Detect which cell encompasses the target text, then output its (X, Y) center coordinate. 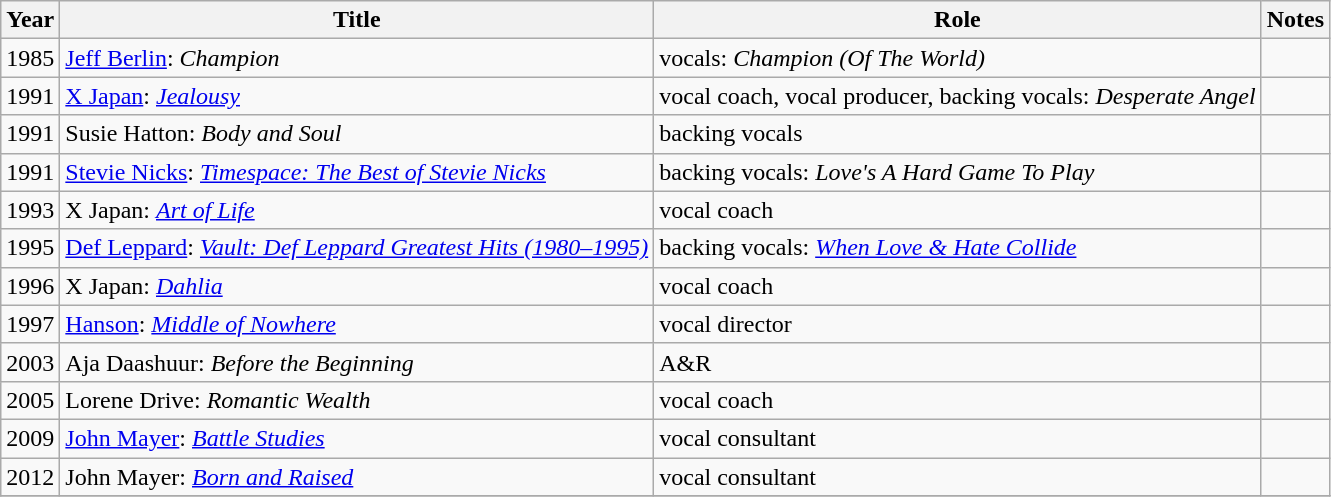
backing vocals: Love's A Hard Game To Play (958, 172)
Aja Daashuur: Before the Beginning (357, 362)
A&R (958, 362)
1997 (30, 324)
backing vocals: When Love & Hate Collide (958, 248)
1996 (30, 286)
2009 (30, 438)
Stevie Nicks: Timespace: The Best of Stevie Nicks (357, 172)
1995 (30, 248)
2012 (30, 477)
Susie Hatton: Body and Soul (357, 134)
John Mayer: Born and Raised (357, 477)
Jeff Berlin: Champion (357, 58)
vocal director (958, 324)
vocal coach, vocal producer, backing vocals: Desperate Angel (958, 96)
Def Leppard: Vault: Def Leppard Greatest Hits (1980–1995) (357, 248)
X Japan: Art of Life (357, 210)
backing vocals (958, 134)
vocals: Champion (Of The World) (958, 58)
X Japan: Jealousy (357, 96)
Title (357, 20)
2005 (30, 400)
Notes (1295, 20)
Role (958, 20)
1993 (30, 210)
X Japan: Dahlia (357, 286)
2003 (30, 362)
Year (30, 20)
Lorene Drive: Romantic Wealth (357, 400)
1985 (30, 58)
John Mayer: Battle Studies (357, 438)
Hanson: Middle of Nowhere (357, 324)
